From the cell containing the given text, extract its center point as [x, y] coordinate. 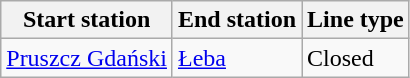
End station [236, 20]
Start station [87, 20]
Pruszcz Gdański [87, 58]
Closed [356, 58]
Łeba [236, 58]
Line type [356, 20]
